From the cell containing the given text, extract its center point as (X, Y) coordinate. 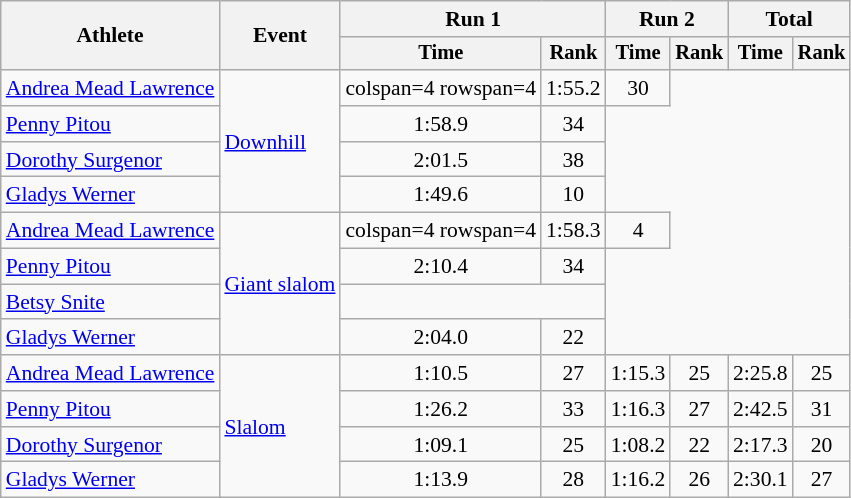
Giant slalom (280, 284)
10 (574, 195)
2:25.8 (760, 373)
2:04.0 (440, 338)
2:17.3 (760, 445)
1:16.3 (638, 409)
26 (699, 480)
Athlete (110, 36)
1:09.1 (440, 445)
20 (822, 445)
1:49.6 (440, 195)
1:58.3 (574, 231)
1:15.3 (638, 373)
1:08.2 (638, 445)
1:26.2 (440, 409)
Downhill (280, 141)
30 (638, 88)
33 (574, 409)
1:10.5 (440, 373)
2:01.5 (440, 160)
Run 1 (472, 19)
Event (280, 36)
38 (574, 160)
31 (822, 409)
1:13.9 (440, 480)
Total (789, 19)
Slalom (280, 426)
Run 2 (667, 19)
2:42.5 (760, 409)
1:55.2 (574, 88)
1:16.2 (638, 480)
2:10.4 (440, 267)
Betsy Snite (110, 302)
28 (574, 480)
4 (638, 231)
2:30.1 (760, 480)
1:58.9 (440, 124)
